Pinpoint the cell where the given text exists, returning its (x, y) midpoint coordinate. 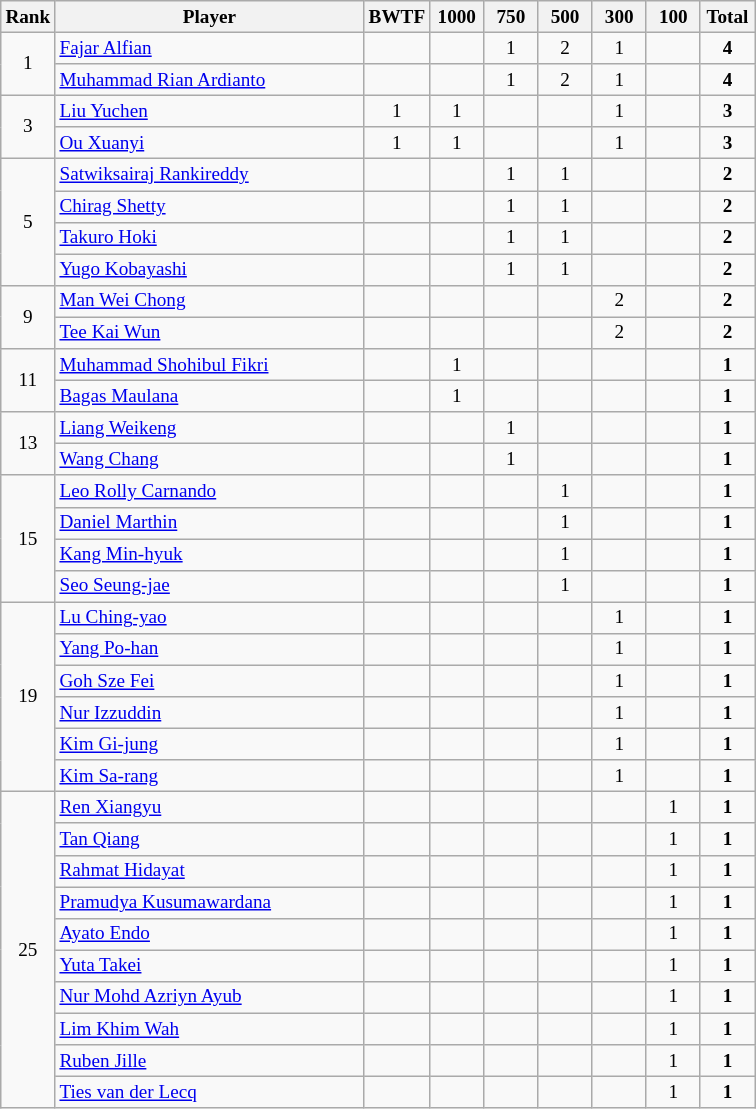
Man Wei Chong (210, 301)
9 (28, 316)
Ayato Endo (210, 934)
Ruben Jille (210, 1061)
19 (28, 697)
Kim Gi-jung (210, 744)
Bagas Maulana (210, 396)
Yugo Kobayashi (210, 270)
Muhammad Shohibul Fikri (210, 365)
Tan Qiang (210, 839)
Lim Khim Wah (210, 1029)
Lu Ching-yao (210, 618)
Goh Sze Fei (210, 681)
11 (28, 380)
Yang Po-han (210, 649)
Ties van der Lecq (210, 1092)
100 (673, 17)
Takuro Hoki (210, 238)
Rank (28, 17)
25 (28, 950)
Nur Mohd Azriyn Ayub (210, 997)
500 (565, 17)
Chirag Shetty (210, 206)
Leo Rolly Carnando (210, 491)
Nur Izzuddin (210, 713)
Total (727, 17)
Satwiksairaj Rankireddy (210, 175)
Yuta Takei (210, 966)
Wang Chang (210, 460)
Pramudya Kusumawardana (210, 902)
Tee Kai Wun (210, 333)
1000 (457, 17)
300 (619, 17)
Liang Weikeng (210, 428)
Kang Min-hyuk (210, 554)
Ren Xiangyu (210, 808)
Rahmat Hidayat (210, 871)
5 (28, 222)
15 (28, 538)
Ou Xuanyi (210, 143)
13 (28, 444)
Kim Sa-rang (210, 776)
Liu Yuchen (210, 111)
Seo Seung-jae (210, 586)
Muhammad Rian Ardianto (210, 80)
750 (511, 17)
Daniel Marthin (210, 523)
Player (210, 17)
Fajar Alfian (210, 48)
BWTF (397, 17)
